Identify which cell holds the provided text, then report its [X, Y] central coordinate. 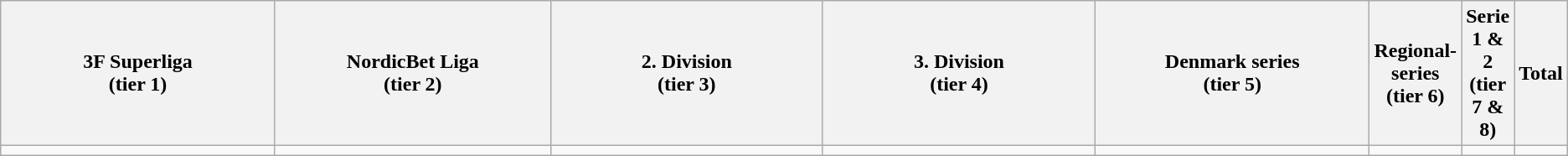
Regional-series (tier 6) [1416, 74]
Serie 1 & 2(tier 7 & 8) [1488, 74]
Denmark series (tier 5) [1231, 74]
Total [1541, 74]
2. Division (tier 3) [687, 74]
3F Superliga (tier 1) [138, 74]
NordicBet Liga (tier 2) [412, 74]
3. Division (tier 4) [958, 74]
